Extract the (x, y) coordinate from the center of the cell holding the provided text.  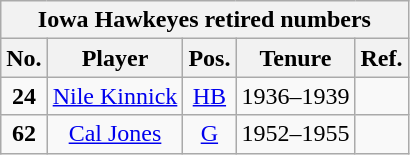
Cal Jones (115, 134)
Nile Kinnick (115, 96)
Player (115, 58)
1952–1955 (296, 134)
24 (24, 96)
1936–1939 (296, 96)
Ref. (382, 58)
Pos. (210, 58)
G (210, 134)
Iowa Hawkeyes retired numbers (204, 20)
HB (210, 96)
No. (24, 58)
62 (24, 134)
Tenure (296, 58)
